Locate the cell with the specified text and output its [X, Y] center coordinate. 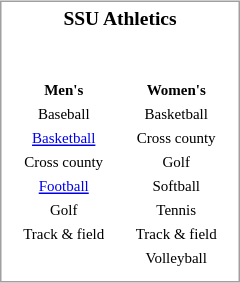
Men's Baseball Basketball Cross county Football Golf Track & field Women's Basketball Cross county Golf Softball Tennis Track & field Volleyball [120, 156]
Women's Basketball Cross county Golf Softball Tennis Track & field Volleyball [177, 166]
SSU Athletics [120, 18]
Football [64, 186]
Baseball [64, 114]
Softball [176, 186]
Volleyball [176, 258]
Women's [176, 90]
Men's [64, 90]
Men's Baseball Basketball Cross county Football Golf Track & field [64, 166]
Tennis [176, 210]
